Pinpoint the cell where the given text exists, returning its [X, Y] midpoint coordinate. 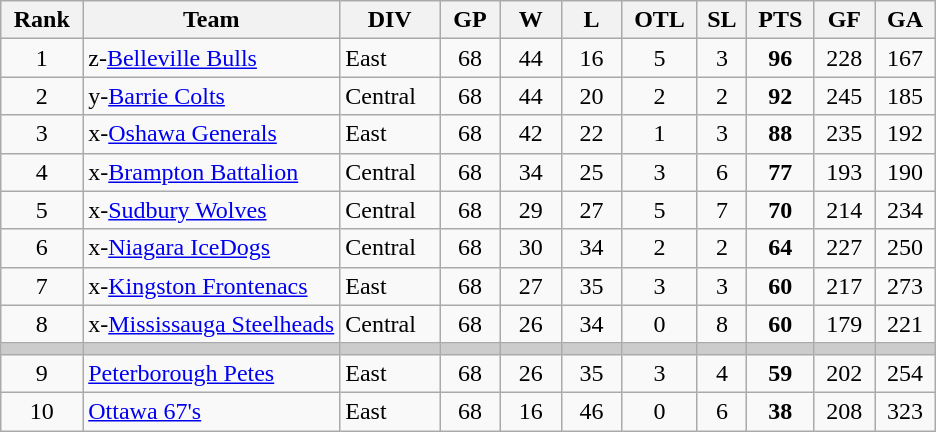
88 [780, 134]
10 [42, 411]
323 [906, 411]
59 [780, 373]
x-Kingston Frontenacs [212, 286]
x-Sudbury Wolves [212, 210]
y-Barrie Colts [212, 96]
x-Mississauga Steelheads [212, 324]
96 [780, 58]
245 [844, 96]
214 [844, 210]
OTL [660, 20]
208 [844, 411]
22 [592, 134]
42 [530, 134]
Peterborough Petes [212, 373]
250 [906, 248]
92 [780, 96]
193 [844, 172]
x-Brampton Battalion [212, 172]
x-Niagara IceDogs [212, 248]
Ottawa 67's [212, 411]
W [530, 20]
L [592, 20]
29 [530, 210]
192 [906, 134]
179 [844, 324]
202 [844, 373]
227 [844, 248]
PTS [780, 20]
Rank [42, 20]
GA [906, 20]
167 [906, 58]
z-Belleville Bulls [212, 58]
30 [530, 248]
77 [780, 172]
228 [844, 58]
x-Oshawa Generals [212, 134]
235 [844, 134]
25 [592, 172]
221 [906, 324]
46 [592, 411]
190 [906, 172]
SL [722, 20]
273 [906, 286]
38 [780, 411]
217 [844, 286]
GF [844, 20]
185 [906, 96]
DIV [390, 20]
70 [780, 210]
254 [906, 373]
9 [42, 373]
234 [906, 210]
64 [780, 248]
GP [470, 20]
Team [212, 20]
20 [592, 96]
